Provide the (x, y) coordinate of the cell's center where the given text is located.  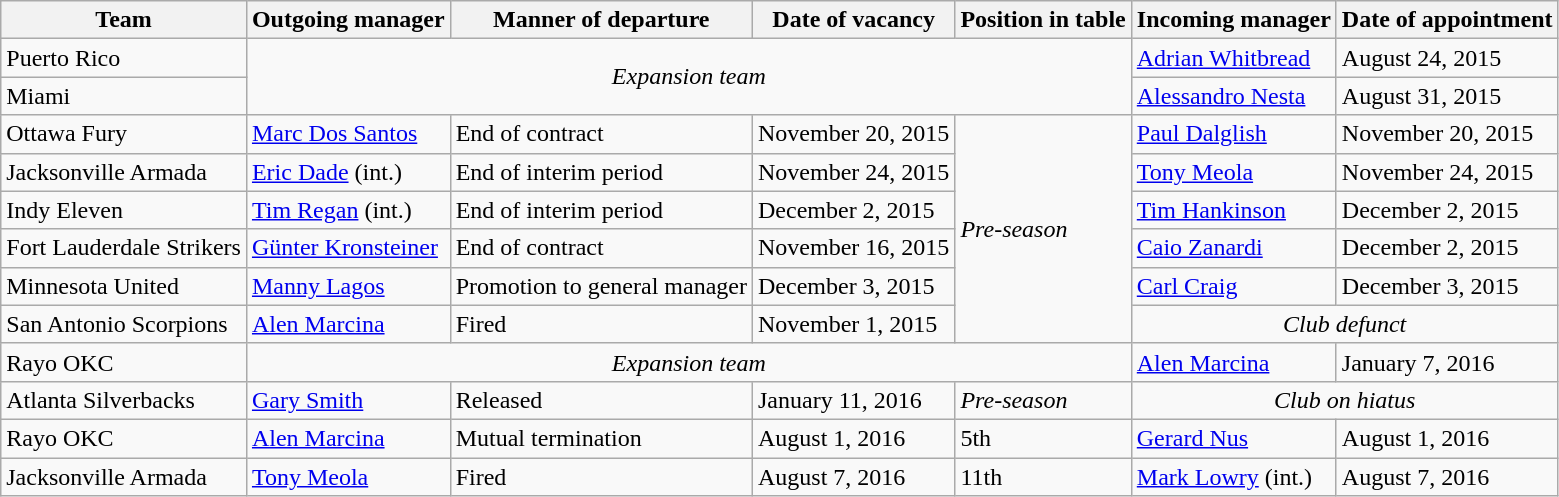
Mark Lowry (int.) (1234, 477)
Paul Dalglish (1234, 134)
Date of appointment (1447, 20)
Atlanta Silverbacks (124, 400)
Outgoing manager (348, 20)
Puerto Rico (124, 58)
August 24, 2015 (1447, 58)
Position in table (1043, 20)
Promotion to general manager (601, 286)
Marc Dos Santos (348, 134)
Minnesota United (124, 286)
Ottawa Fury (124, 134)
Manny Lagos (348, 286)
Adrian Whitbread (1234, 58)
November 1, 2015 (853, 324)
January 11, 2016 (853, 400)
Gary Smith (348, 400)
Club defunct (1344, 324)
Miami (124, 96)
Released (601, 400)
Fort Lauderdale Strikers (124, 248)
11th (1043, 477)
Tim Regan (int.) (348, 210)
Date of vacancy (853, 20)
San Antonio Scorpions (124, 324)
Günter Kronsteiner (348, 248)
Eric Dade (int.) (348, 172)
5th (1043, 438)
Alessandro Nesta (1234, 96)
Carl Craig (1234, 286)
Tim Hankinson (1234, 210)
January 7, 2016 (1447, 362)
Gerard Nus (1234, 438)
Mutual termination (601, 438)
Manner of departure (601, 20)
Team (124, 20)
August 31, 2015 (1447, 96)
Caio Zanardi (1234, 248)
November 16, 2015 (853, 248)
Club on hiatus (1344, 400)
Indy Eleven (124, 210)
Incoming manager (1234, 20)
